Identify which cell holds the provided text, then report its (x, y) central coordinate. 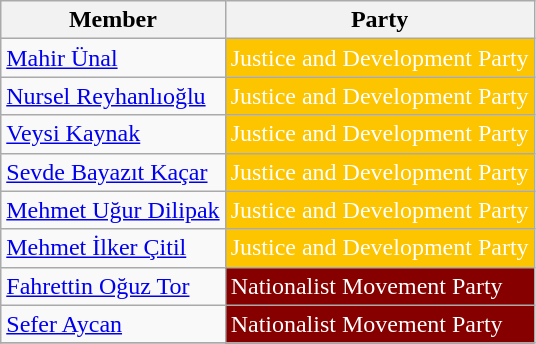
Mahir Ünal (113, 58)
Mehmet Uğur Dilipak (113, 210)
Sevde Bayazıt Kaçar (113, 172)
Veysi Kaynak (113, 134)
Fahrettin Oğuz Tor (113, 286)
Member (113, 20)
Nursel Reyhanlıoğlu (113, 96)
Sefer Aycan (113, 324)
Party (380, 20)
Mehmet İlker Çitil (113, 248)
